Capture the cell that displays the provided text and extract its [X, Y] central coordinate. 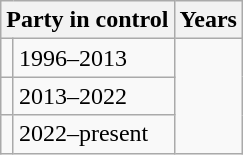
1996–2013 [94, 58]
2022–present [94, 134]
Years [208, 20]
2013–2022 [94, 96]
Party in control [88, 20]
